From the cell containing the given text, extract its center point as (X, Y) coordinate. 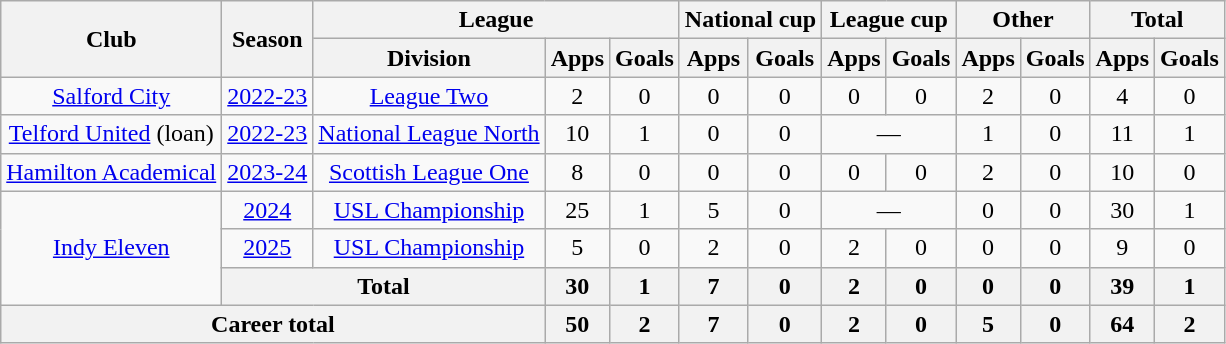
Division (429, 58)
National League North (429, 134)
4 (1122, 96)
50 (577, 324)
League (496, 20)
2023-24 (268, 172)
Career total (273, 324)
Salford City (112, 96)
Scottish League One (429, 172)
Season (268, 39)
9 (1122, 248)
Telford United (loan) (112, 134)
25 (577, 210)
8 (577, 172)
National cup (750, 20)
Indy Eleven (112, 248)
League cup (889, 20)
Other (1023, 20)
League Two (429, 96)
11 (1122, 134)
2025 (268, 248)
2024 (268, 210)
39 (1122, 286)
64 (1122, 324)
Hamilton Academical (112, 172)
Club (112, 39)
